Identify which cell holds the provided text, then report its (X, Y) central coordinate. 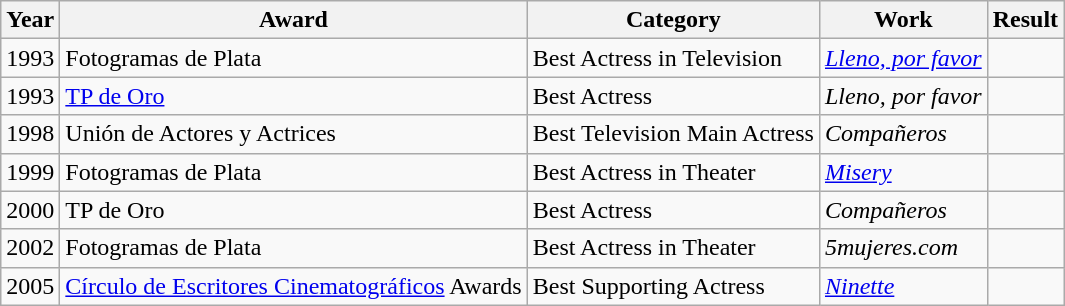
2000 (30, 210)
Ninette (903, 286)
2005 (30, 286)
Best Actress in Television (673, 58)
Círculo de Escritores Cinematográficos Awards (294, 286)
Work (903, 20)
Year (30, 20)
2002 (30, 248)
1999 (30, 172)
Misery (903, 172)
1998 (30, 134)
Award (294, 20)
Best Television Main Actress (673, 134)
Unión de Actores y Actrices (294, 134)
5mujeres.com (903, 248)
Category (673, 20)
Best Supporting Actress (673, 286)
Result (1025, 20)
